From the cell containing the given text, extract its center point as (X, Y) coordinate. 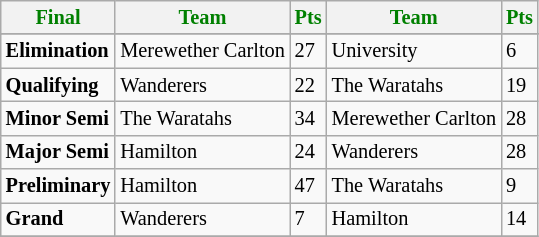
Elimination (58, 51)
6 (520, 51)
22 (308, 85)
Preliminary (58, 186)
47 (308, 186)
Minor Semi (58, 118)
Final (58, 17)
7 (308, 219)
24 (308, 152)
Qualifying (58, 85)
19 (520, 85)
9 (520, 186)
Grand (58, 219)
University (414, 51)
27 (308, 51)
34 (308, 118)
14 (520, 219)
Major Semi (58, 152)
